Return the [x, y] coordinate for the center point of the cell that contains the specified text.  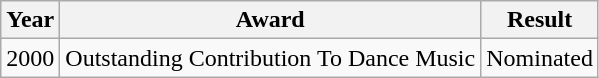
Year [30, 20]
2000 [30, 58]
Nominated [540, 58]
Award [270, 20]
Result [540, 20]
Outstanding Contribution To Dance Music [270, 58]
